Detect which cell encompasses the target text, then output its (X, Y) center coordinate. 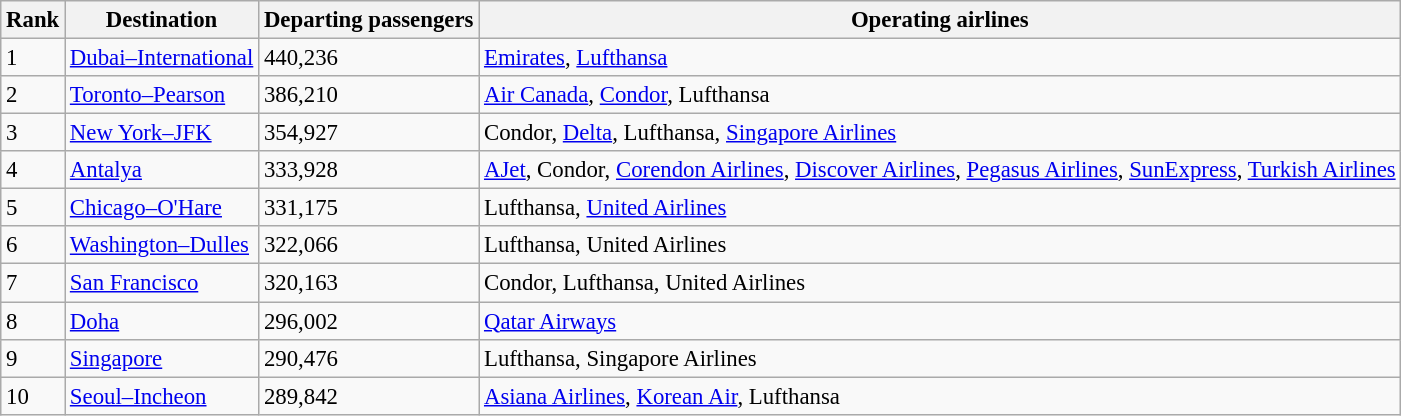
4 (33, 170)
AJet, Condor, Corendon Airlines, Discover Airlines, Pegasus Airlines, SunExpress, Turkish Airlines (940, 170)
440,236 (369, 58)
9 (33, 358)
322,066 (369, 245)
10 (33, 396)
Doha (162, 321)
386,210 (369, 95)
Condor, Delta, Lufthansa, Singapore Airlines (940, 133)
296,002 (369, 321)
8 (33, 321)
New York–JFK (162, 133)
Seoul–Incheon (162, 396)
333,928 (369, 170)
2 (33, 95)
7 (33, 283)
Air Canada, Condor, Lufthansa (940, 95)
6 (33, 245)
Departing passengers (369, 20)
Toronto–Pearson (162, 95)
Condor, Lufthansa, United Airlines (940, 283)
Emirates, Lufthansa (940, 58)
Destination (162, 20)
Qatar Airways (940, 321)
Chicago–O'Hare (162, 208)
Lufthansa, Singapore Airlines (940, 358)
Operating airlines (940, 20)
San Francisco (162, 283)
Singapore (162, 358)
290,476 (369, 358)
3 (33, 133)
331,175 (369, 208)
289,842 (369, 396)
Rank (33, 20)
Washington–Dulles (162, 245)
Asiana Airlines, Korean Air, Lufthansa (940, 396)
Antalya (162, 170)
320,163 (369, 283)
1 (33, 58)
5 (33, 208)
354,927 (369, 133)
Dubai–International (162, 58)
